Provide the [x, y] coordinate of the cell's center where the given text is located.  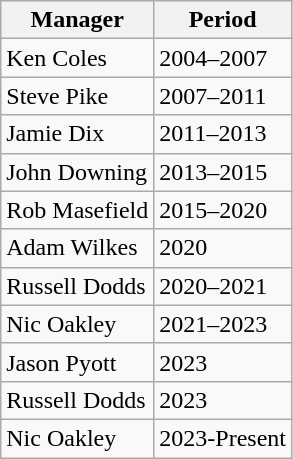
Period [223, 20]
2023-Present [223, 438]
2020 [223, 248]
Steve Pike [78, 96]
2013–2015 [223, 172]
2021–2023 [223, 324]
2015–2020 [223, 210]
2007–2011 [223, 96]
Jason Pyott [78, 362]
2004–2007 [223, 58]
Manager [78, 20]
2020–2021 [223, 286]
John Downing [78, 172]
Ken Coles [78, 58]
Jamie Dix [78, 134]
Rob Masefield [78, 210]
Adam Wilkes [78, 248]
2011–2013 [223, 134]
